Extract the [X, Y] coordinate from the center of the cell holding the provided text.  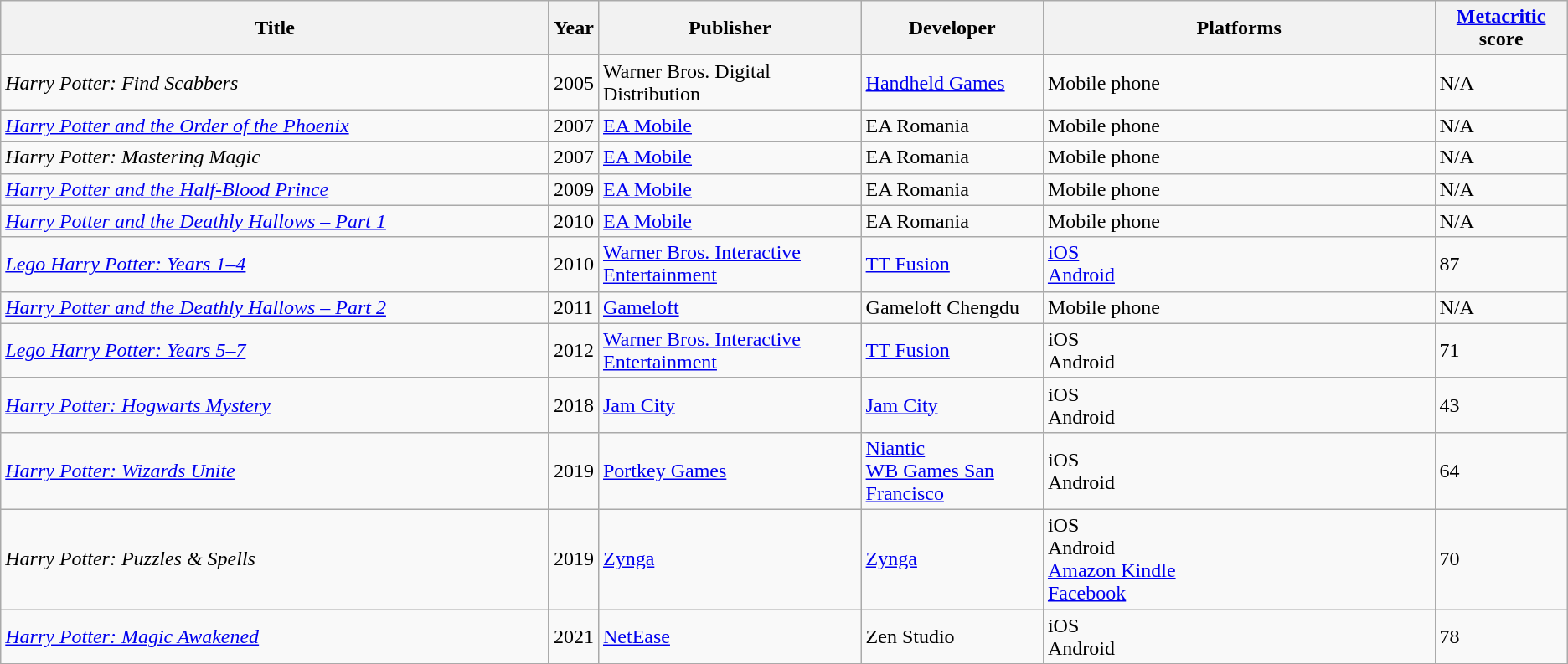
2005 [573, 82]
Handheld Games [952, 82]
Gameloft Chengdu [952, 307]
NianticWB Games San Francisco [952, 471]
Harry Potter: Wizards Unite [275, 471]
Harry Potter: Magic Awakened [275, 636]
Year [573, 28]
Lego Harry Potter: Years 1–4 [275, 265]
Harry Potter and the Deathly Hallows – Part 2 [275, 307]
Harry Potter: Find Scabbers [275, 82]
2009 [573, 189]
71 [1501, 350]
iOSAndroidAmazon KindleFacebook [1239, 559]
43 [1501, 405]
Harry Potter: Puzzles & Spells [275, 559]
70 [1501, 559]
2018 [573, 405]
Zen Studio [952, 636]
Publisher [730, 28]
Developer [952, 28]
Platforms [1239, 28]
Portkey Games [730, 471]
NetEase [730, 636]
2021 [573, 636]
87 [1501, 265]
2012 [573, 350]
Gameloft [730, 307]
Harry Potter and the Half-Blood Prince [275, 189]
64 [1501, 471]
Metacritic score [1501, 28]
Lego Harry Potter: Years 5–7 [275, 350]
Title [275, 28]
Harry Potter: Hogwarts Mystery [275, 405]
Harry Potter and the Order of the Phoenix [275, 126]
Harry Potter and the Deathly Hallows – Part 1 [275, 221]
2011 [573, 307]
Warner Bros. Digital Distribution [730, 82]
78 [1501, 636]
Harry Potter: Mastering Magic [275, 157]
